Find where the given text appears and provide that cell's center as (x, y) coordinate. 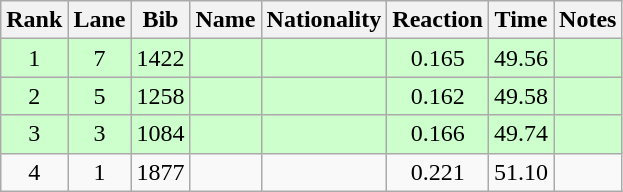
Bib (160, 20)
Name (226, 20)
49.58 (520, 96)
Nationality (324, 20)
1877 (160, 172)
Time (520, 20)
0.221 (438, 172)
0.166 (438, 134)
Rank (34, 20)
7 (100, 58)
2 (34, 96)
51.10 (520, 172)
4 (34, 172)
Notes (588, 20)
0.165 (438, 58)
49.56 (520, 58)
Lane (100, 20)
1084 (160, 134)
49.74 (520, 134)
1258 (160, 96)
0.162 (438, 96)
Reaction (438, 20)
5 (100, 96)
1422 (160, 58)
